Output the [x, y] coordinate of the center of the cell containing the given text.  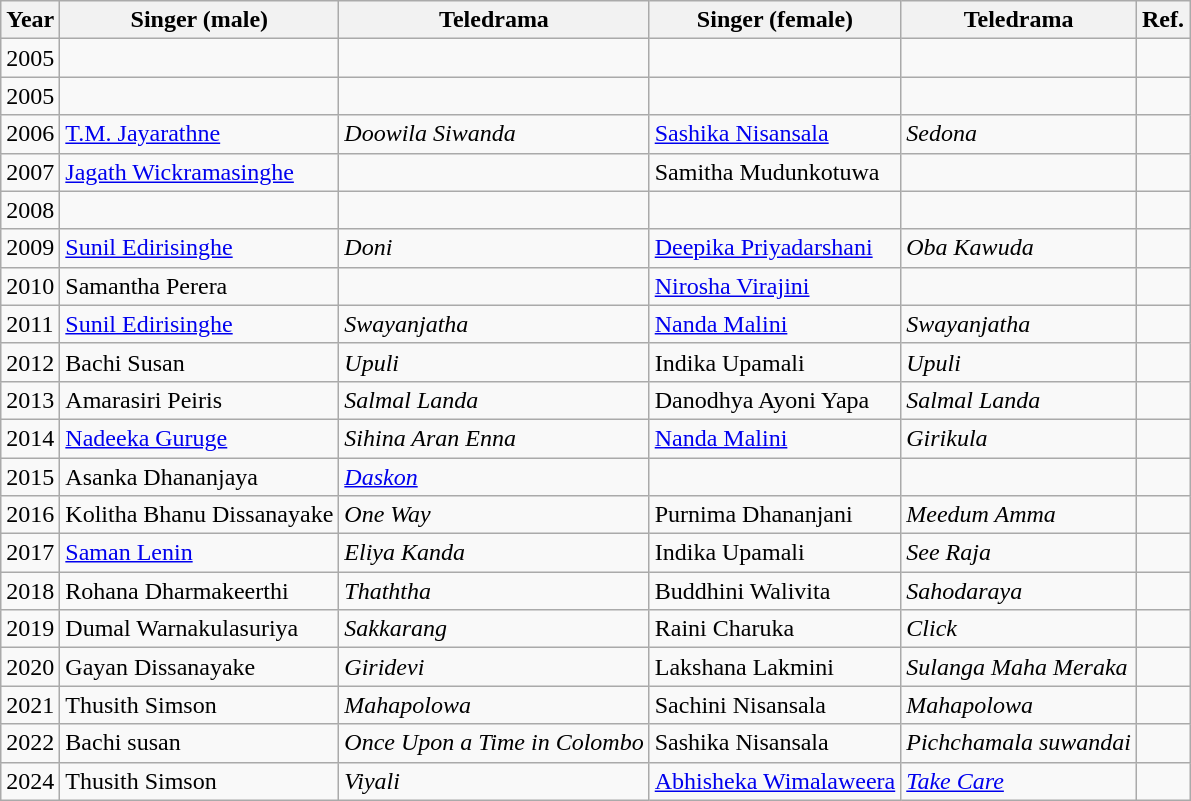
2020 [30, 667]
Samitha Mudunkotuwa [775, 172]
2007 [30, 172]
See Raja [1019, 553]
2021 [30, 705]
Abhisheka Wimalaweera [775, 781]
Rohana Dharmakeerthi [200, 591]
Doowila Siwanda [494, 134]
Once Upon a Time in Colombo [494, 743]
Bachi Susan [200, 362]
Singer (female) [775, 20]
2012 [30, 362]
Viyali [494, 781]
Sulanga Maha Meraka [1019, 667]
Nadeeka Guruge [200, 438]
Purnima Dhananjani [775, 515]
Raini Charuka [775, 629]
Buddhini Walivita [775, 591]
2006 [30, 134]
Gayan Dissanayake [200, 667]
Year [30, 20]
2019 [30, 629]
Kolitha Bhanu Dissanayake [200, 515]
Sedona [1019, 134]
Nirosha Virajini [775, 286]
Amarasiri Peiris [200, 400]
Pichchamala suwandai [1019, 743]
Asanka Dhananjaya [200, 477]
T.M. Jayarathne [200, 134]
Click [1019, 629]
Meedum Amma [1019, 515]
Sakkarang [494, 629]
Dumal Warnakulasuriya [200, 629]
Jagath Wickramasinghe [200, 172]
2013 [30, 400]
2016 [30, 515]
2008 [30, 210]
Daskon [494, 477]
Singer (male) [200, 20]
Bachi susan [200, 743]
Take Care [1019, 781]
Oba Kawuda [1019, 248]
2011 [30, 324]
Thaththa [494, 591]
2024 [30, 781]
Sahodaraya [1019, 591]
2022 [30, 743]
Danodhya Ayoni Yapa [775, 400]
2015 [30, 477]
Sihina Aran Enna [494, 438]
2017 [30, 553]
Doni [494, 248]
Girikula [1019, 438]
2010 [30, 286]
Lakshana Lakmini [775, 667]
Saman Lenin [200, 553]
Eliya Kanda [494, 553]
2014 [30, 438]
Sachini Nisansala [775, 705]
Ref. [1162, 20]
2009 [30, 248]
Giridevi [494, 667]
One Way [494, 515]
Samantha Perera [200, 286]
Deepika Priyadarshani [775, 248]
2018 [30, 591]
